Output the (X, Y) coordinate of the center of the cell containing the given text.  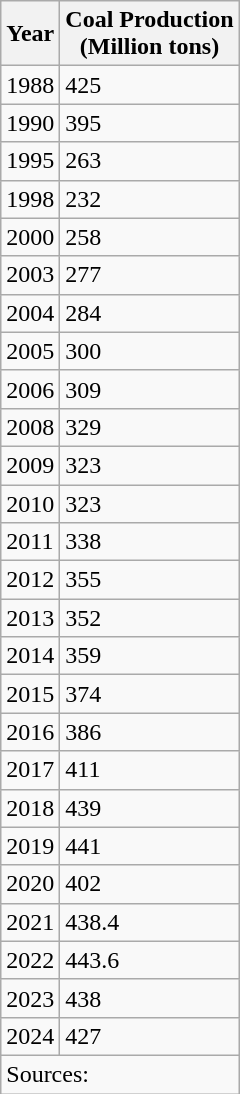
258 (150, 237)
2021 (30, 922)
352 (150, 618)
355 (150, 580)
2008 (30, 427)
Coal Production (Million tons) (150, 34)
2011 (30, 542)
1990 (30, 123)
338 (150, 542)
2018 (30, 808)
2014 (30, 656)
438 (150, 998)
2009 (30, 465)
2006 (30, 389)
2017 (30, 770)
443.6 (150, 960)
2003 (30, 275)
395 (150, 123)
329 (150, 427)
2020 (30, 884)
1995 (30, 161)
2023 (30, 998)
263 (150, 161)
2010 (30, 503)
Year (30, 34)
2024 (30, 1036)
386 (150, 732)
232 (150, 199)
2015 (30, 694)
2004 (30, 313)
2016 (30, 732)
374 (150, 694)
2000 (30, 237)
427 (150, 1036)
2019 (30, 846)
439 (150, 808)
2022 (30, 960)
1988 (30, 85)
300 (150, 351)
402 (150, 884)
2012 (30, 580)
Sources: (120, 1074)
277 (150, 275)
359 (150, 656)
1998 (30, 199)
284 (150, 313)
309 (150, 389)
425 (150, 85)
2005 (30, 351)
438.4 (150, 922)
411 (150, 770)
2013 (30, 618)
441 (150, 846)
